Pinpoint the cell where the given text exists, returning its (x, y) midpoint coordinate. 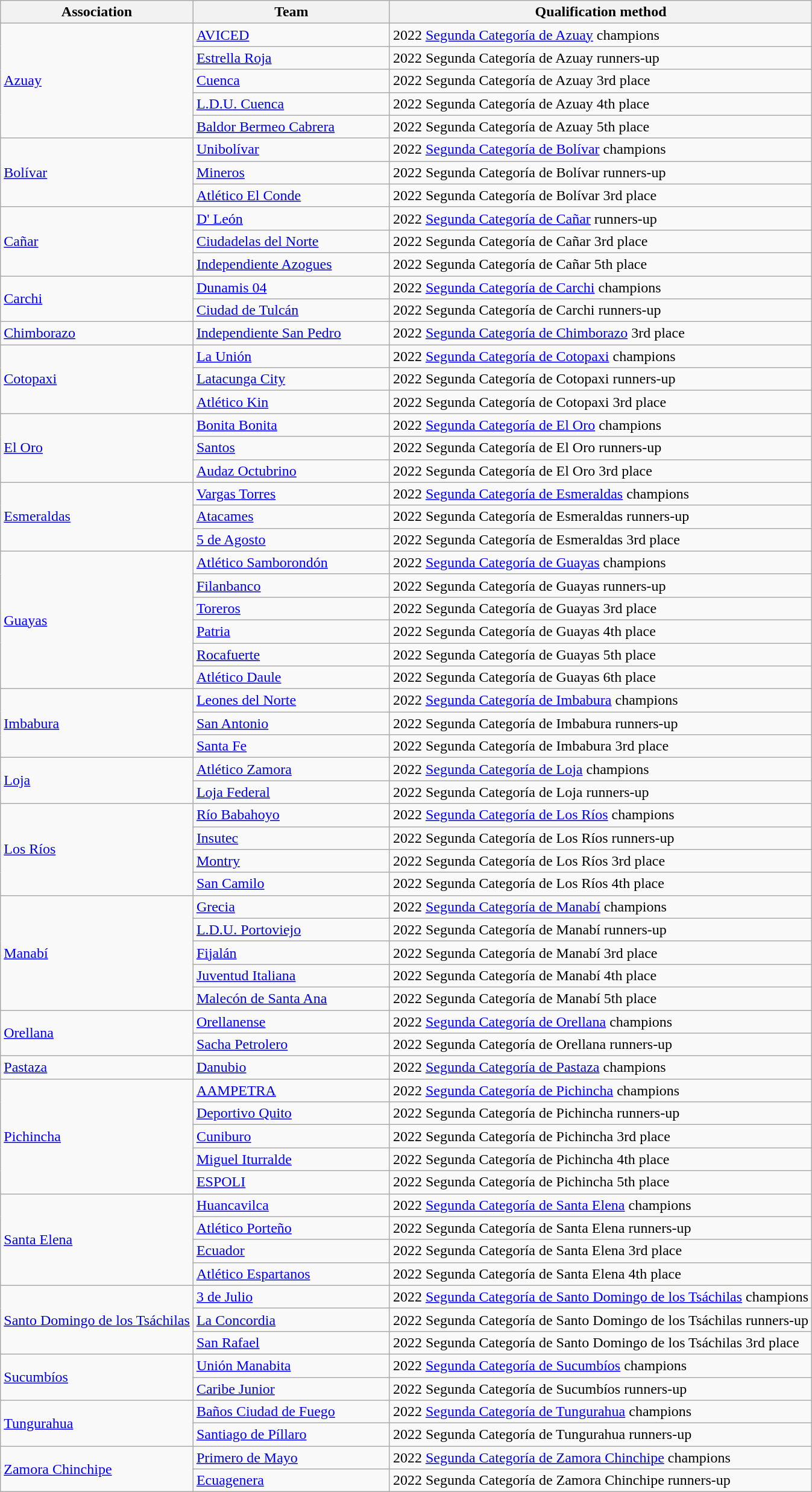
2022 Segunda Categoría de Manabí 3rd place (600, 952)
Santo Domingo de los Tsáchilas (97, 1320)
2022 Segunda Categoría de Santa Elena 4th place (600, 1274)
Santos (291, 448)
Atlético Espartanos (291, 1274)
2022 Segunda Categoría de Bolívar runners-up (600, 172)
Independiente San Pedro (291, 333)
2022 Segunda Categoría de Azuay champions (600, 35)
Río Babahoyo (291, 815)
2022 Segunda Categoría de Los Ríos runners-up (600, 838)
2022 Segunda Categoría de Santo Domingo de los Tsáchilas 3rd place (600, 1342)
San Rafael (291, 1342)
Santiago de Píllaro (291, 1435)
2022 Segunda Categoría de Manabí 4th place (600, 975)
Deportivo Quito (291, 1113)
2022 Segunda Categoría de Imbabura champions (600, 700)
2022 Segunda Categoría de Pichincha 5th place (600, 1182)
2022 Segunda Categoría de Manabí 5th place (600, 998)
Ecuagenera (291, 1481)
Association (97, 12)
La Unión (291, 356)
2022 Segunda Categoría de Esmeraldas 3rd place (600, 540)
2022 Segunda Categoría de Pastaza champions (600, 1068)
Chimborazo (97, 333)
El Oro (97, 448)
Bolívar (97, 172)
2022 Segunda Categoría de Imbabura 3rd place (600, 746)
Malecón de Santa Ana (291, 998)
Vargas Torres (291, 494)
Atlético Kin (291, 402)
2022 Segunda Categoría de Azuay runners-up (600, 58)
Sucumbíos (97, 1377)
Cuenca (291, 81)
Dunamis 04 (291, 288)
La Concordia (291, 1320)
Huancavilca (291, 1205)
Sacha Petrolero (291, 1045)
Atlético Samborondón (291, 562)
Audaz Octubrino (291, 471)
ESPOLI (291, 1182)
2022 Segunda Categoría de Pichincha 3rd place (600, 1136)
2022 Segunda Categoría de Carchi champions (600, 288)
Carchi (97, 299)
2022 Segunda Categoría de Pichincha 4th place (600, 1159)
2022 Segunda Categoría de Tungurahua champions (600, 1412)
Leones del Norte (291, 700)
Caribe Junior (291, 1388)
2022 Segunda Categoría de Sucumbíos champions (600, 1365)
2022 Segunda Categoría de Esmeraldas runners-up (600, 517)
2022 Segunda Categoría de Cañar 5th place (600, 264)
2022 Segunda Categoría de Manabí runners-up (600, 930)
Ciudadelas del Norte (291, 241)
Guayas (97, 620)
Manabí (97, 952)
Loja (97, 781)
San Antonio (291, 723)
Estrella Roja (291, 58)
Cuniburo (291, 1136)
Esmeraldas (97, 517)
AAMPETRA (291, 1091)
2022 Segunda Categoría de Los Ríos 3rd place (600, 861)
Atlético Daule (291, 678)
Cañar (97, 241)
2022 Segunda Categoría de Zamora Chinchipe runners-up (600, 1481)
2022 Segunda Categoría de Azuay 4th place (600, 104)
Zamora Chinchipe (97, 1469)
2022 Segunda Categoría de El Oro 3rd place (600, 471)
2022 Segunda Categoría de Orellana runners-up (600, 1045)
D' León (291, 218)
Tungurahua (97, 1423)
2022 Segunda Categoría de Zamora Chinchipe champions (600, 1458)
2022 Segunda Categoría de Tungurahua runners-up (600, 1435)
2022 Segunda Categoría de Los Ríos 4th place (600, 884)
2022 Segunda Categoría de El Oro champions (600, 425)
Insutec (291, 838)
L.D.U. Cuenca (291, 104)
2022 Segunda Categoría de Santo Domingo de los Tsáchilas runners-up (600, 1320)
5 de Agosto (291, 540)
Unibolívar (291, 150)
Montry (291, 861)
2022 Segunda Categoría de Chimborazo 3rd place (600, 333)
Grecia (291, 907)
2022 Segunda Categoría de Santa Elena 3rd place (600, 1251)
2022 Segunda Categoría de Manabí champions (600, 907)
2022 Segunda Categoría de Azuay 5th place (600, 127)
Atlético El Conde (291, 195)
2022 Segunda Categoría de Loja champions (600, 769)
2022 Segunda Categoría de Bolívar 3rd place (600, 195)
2022 Segunda Categoría de Loja runners-up (600, 792)
Unión Manabita (291, 1365)
Qualification method (600, 12)
2022 Segunda Categoría de Orellana champions (600, 1022)
2022 Segunda Categoría de Guayas 5th place (600, 654)
2022 Segunda Categoría de Guayas 6th place (600, 678)
Loja Federal (291, 792)
AVICED (291, 35)
Los Ríos (97, 849)
Team (291, 12)
Santa Fe (291, 746)
Danubio (291, 1068)
Atacames (291, 517)
Atlético Zamora (291, 769)
Toreros (291, 608)
Orellana (97, 1033)
2022 Segunda Categoría de Guayas champions (600, 562)
2022 Segunda Categoría de Cotopaxi runners-up (600, 379)
Miguel Iturralde (291, 1159)
Primero de Mayo (291, 1458)
L.D.U. Portoviejo (291, 930)
2022 Segunda Categoría de Santa Elena runners-up (600, 1228)
San Camilo (291, 884)
Azuay (97, 81)
2022 Segunda Categoría de Pichincha champions (600, 1091)
Rocafuerte (291, 654)
2022 Segunda Categoría de Cotopaxi champions (600, 356)
Latacunga City (291, 379)
3 de Julio (291, 1297)
Orellanense (291, 1022)
2022 Segunda Categoría de Bolívar champions (600, 150)
Filanbanco (291, 585)
2022 Segunda Categoría de Cañar 3rd place (600, 241)
Fijalán (291, 952)
Imbabura (97, 723)
2022 Segunda Categoría de Guayas 4th place (600, 631)
Ecuador (291, 1251)
2022 Segunda Categoría de Santa Elena champions (600, 1205)
2022 Segunda Categoría de Los Ríos champions (600, 815)
Patria (291, 631)
2022 Segunda Categoría de Cotopaxi 3rd place (600, 402)
2022 Segunda Categoría de Guayas runners-up (600, 585)
Independiente Azogues (291, 264)
Juventud Italiana (291, 975)
2022 Segunda Categoría de Esmeraldas champions (600, 494)
2022 Segunda Categoría de El Oro runners-up (600, 448)
Santa Elena (97, 1239)
Mineros (291, 172)
Baldor Bermeo Cabrera (291, 127)
Pastaza (97, 1068)
2022 Segunda Categoría de Azuay 3rd place (600, 81)
Pichincha (97, 1136)
Ciudad de Tulcán (291, 310)
2022 Segunda Categoría de Guayas 3rd place (600, 608)
2022 Segunda Categoría de Cañar runners-up (600, 218)
Bonita Bonita (291, 425)
2022 Segunda Categoría de Sucumbíos runners-up (600, 1388)
Atlético Porteño (291, 1228)
Cotopaxi (97, 379)
Baños Ciudad de Fuego (291, 1412)
2022 Segunda Categoría de Carchi runners-up (600, 310)
2022 Segunda Categoría de Pichincha runners-up (600, 1113)
2022 Segunda Categoría de Santo Domingo de los Tsáchilas champions (600, 1297)
2022 Segunda Categoría de Imbabura runners-up (600, 723)
